Find where the given text appears and provide that cell's center as (X, Y) coordinate. 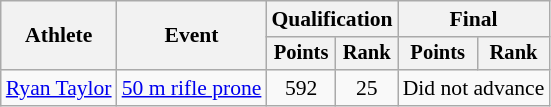
Event (192, 36)
Did not advance (474, 88)
Final (474, 19)
Qualification (332, 19)
25 (367, 88)
Athlete (59, 36)
592 (300, 88)
Ryan Taylor (59, 88)
50 m rifle prone (192, 88)
